Find where the given text appears and provide that cell's center as [x, y] coordinate. 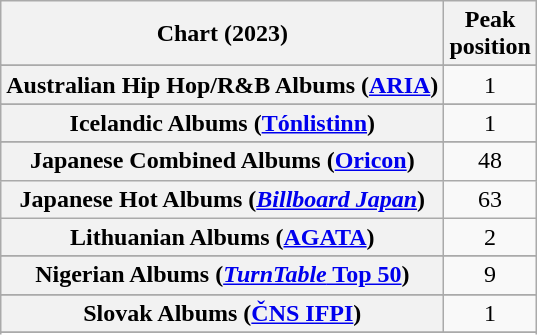
48 [490, 161]
9 [490, 275]
Peakposition [490, 34]
Nigerian Albums (TurnTable Top 50) [222, 275]
Lithuanian Albums (AGATA) [222, 237]
Icelandic Albums (Tónlistinn) [222, 123]
Chart (2023) [222, 34]
Slovak Albums (ČNS IFPI) [222, 313]
Japanese Combined Albums (Oricon) [222, 161]
2 [490, 237]
Australian Hip Hop/R&B Albums (ARIA) [222, 85]
63 [490, 199]
Japanese Hot Albums (Billboard Japan) [222, 199]
